Extract the (X, Y) coordinate from the center of the cell holding the provided text.  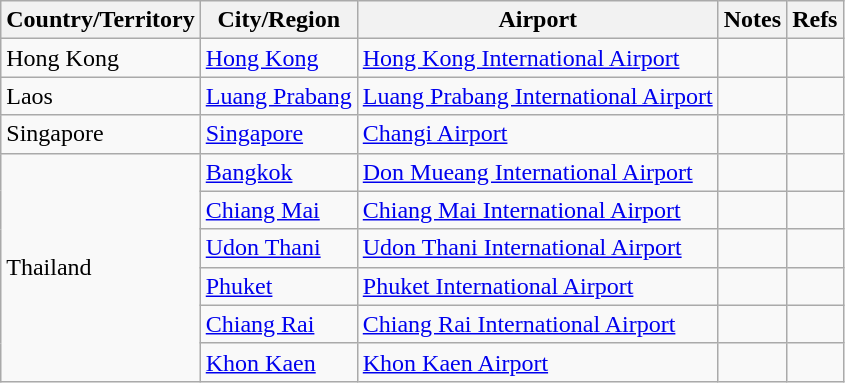
Udon Thani International Airport (538, 248)
City/Region (278, 20)
Chiang Rai (278, 324)
Country/Territory (100, 20)
Khon Kaen (278, 362)
Udon Thani (278, 248)
Thailand (100, 267)
Airport (538, 20)
Hong Kong International Airport (538, 58)
Luang Prabang International Airport (538, 96)
Laos (100, 96)
Chiang Rai International Airport (538, 324)
Changi Airport (538, 134)
Luang Prabang (278, 96)
Bangkok (278, 172)
Phuket International Airport (538, 286)
Notes (752, 20)
Khon Kaen Airport (538, 362)
Refs (815, 20)
Phuket (278, 286)
Chiang Mai International Airport (538, 210)
Chiang Mai (278, 210)
Don Mueang International Airport (538, 172)
